Find where the given text appears and provide that cell's center as [X, Y] coordinate. 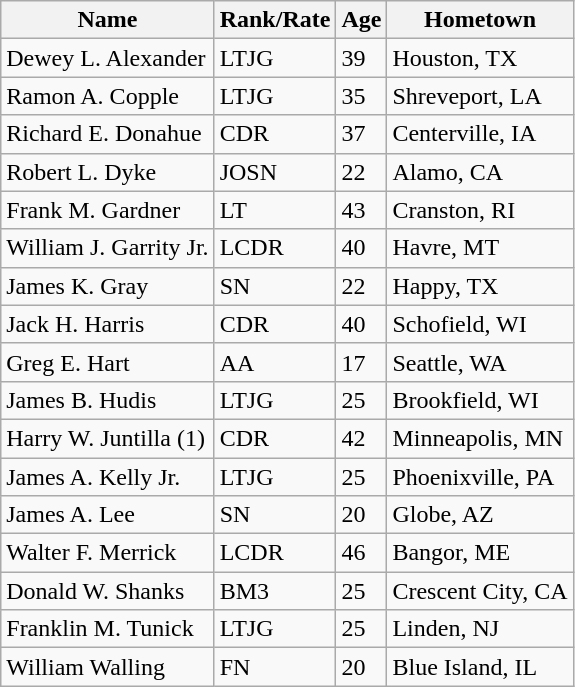
Cranston, RI [480, 210]
39 [362, 58]
LT [275, 210]
17 [362, 362]
Havre, MT [480, 248]
Crescent City, CA [480, 591]
43 [362, 210]
Brookfield, WI [480, 400]
Ramon A. Copple [108, 96]
FN [275, 667]
James A. Lee [108, 515]
Globe, AZ [480, 515]
Dewey L. Alexander [108, 58]
Franklin M. Tunick [108, 629]
37 [362, 134]
Rank/Rate [275, 20]
42 [362, 438]
William J. Garrity Jr. [108, 248]
James K. Gray [108, 286]
46 [362, 553]
35 [362, 96]
Bangor, ME [480, 553]
Greg E. Hart [108, 362]
Centerville, IA [480, 134]
Phoenixville, PA [480, 477]
James A. Kelly Jr. [108, 477]
Richard E. Donahue [108, 134]
BM3 [275, 591]
Happy, TX [480, 286]
Name [108, 20]
JOSN [275, 172]
Walter F. Merrick [108, 553]
AA [275, 362]
Frank M. Gardner [108, 210]
Linden, NJ [480, 629]
William Walling [108, 667]
Schofield, WI [480, 324]
Shreveport, LA [480, 96]
Robert L. Dyke [108, 172]
Harry W. Juntilla (1) [108, 438]
James B. Hudis [108, 400]
Jack H. Harris [108, 324]
Alamo, CA [480, 172]
Donald W. Shanks [108, 591]
Minneapolis, MN [480, 438]
Hometown [480, 20]
Age [362, 20]
Blue Island, IL [480, 667]
Houston, TX [480, 58]
Seattle, WA [480, 362]
